For the text-containing cell, return its midpoint in (x, y) coordinate format. 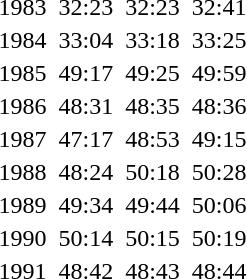
49:44 (153, 205)
33:04 (86, 40)
49:34 (86, 205)
50:15 (153, 238)
49:17 (86, 73)
33:18 (153, 40)
48:35 (153, 106)
48:53 (153, 139)
47:17 (86, 139)
48:31 (86, 106)
50:14 (86, 238)
48:24 (86, 172)
50:18 (153, 172)
49:25 (153, 73)
